Locate the cell with the specified text and output its (X, Y) center coordinate. 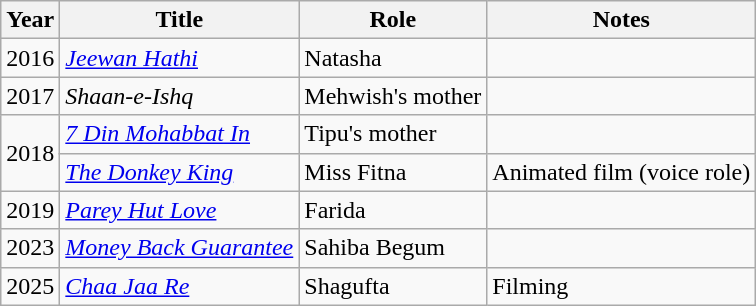
Chaa Jaa Re (180, 286)
2016 (30, 58)
2019 (30, 210)
Money Back Guarantee (180, 248)
Shagufta (393, 286)
Shaan-e-Ishq (180, 96)
2025 (30, 286)
Title (180, 20)
Filming (622, 286)
The Donkey King (180, 172)
2018 (30, 153)
Notes (622, 20)
2023 (30, 248)
Role (393, 20)
Miss Fitna (393, 172)
2017 (30, 96)
Sahiba Begum (393, 248)
Mehwish's mother (393, 96)
Animated film (voice role) (622, 172)
7 Din Mohabbat In (180, 134)
Farida (393, 210)
Year (30, 20)
Parey Hut Love (180, 210)
Tipu's mother (393, 134)
Jeewan Hathi (180, 58)
Natasha (393, 58)
